Detect which cell encompasses the target text, then output its (X, Y) center coordinate. 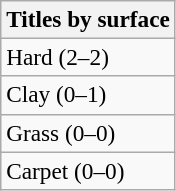
Clay (0–1) (88, 95)
Titles by surface (88, 19)
Carpet (0–0) (88, 170)
Hard (2–2) (88, 57)
Grass (0–0) (88, 133)
